Determine the (X, Y) coordinate at the center of the cell enclosing the given text.  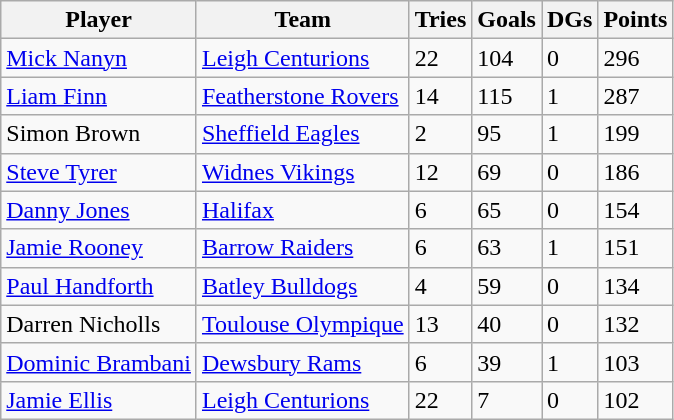
Goals (507, 20)
Points (636, 20)
104 (507, 58)
69 (507, 172)
40 (507, 324)
199 (636, 134)
DGs (570, 20)
Halifax (302, 210)
102 (636, 400)
132 (636, 324)
Sheffield Eagles (302, 134)
95 (507, 134)
39 (507, 362)
186 (636, 172)
14 (440, 96)
Widnes Vikings (302, 172)
63 (507, 248)
Dominic Brambani (99, 362)
154 (636, 210)
Player (99, 20)
4 (440, 286)
Team (302, 20)
115 (507, 96)
65 (507, 210)
Paul Handforth (99, 286)
103 (636, 362)
Dewsbury Rams (302, 362)
Tries (440, 20)
13 (440, 324)
Jamie Rooney (99, 248)
Simon Brown (99, 134)
Jamie Ellis (99, 400)
Darren Nicholls (99, 324)
Mick Nanyn (99, 58)
Liam Finn (99, 96)
Barrow Raiders (302, 248)
2 (440, 134)
151 (636, 248)
296 (636, 58)
Danny Jones (99, 210)
7 (507, 400)
Toulouse Olympique (302, 324)
12 (440, 172)
134 (636, 286)
Featherstone Rovers (302, 96)
59 (507, 286)
287 (636, 96)
Steve Tyrer (99, 172)
Batley Bulldogs (302, 286)
